Pinpoint the cell where the given text exists, returning its (x, y) midpoint coordinate. 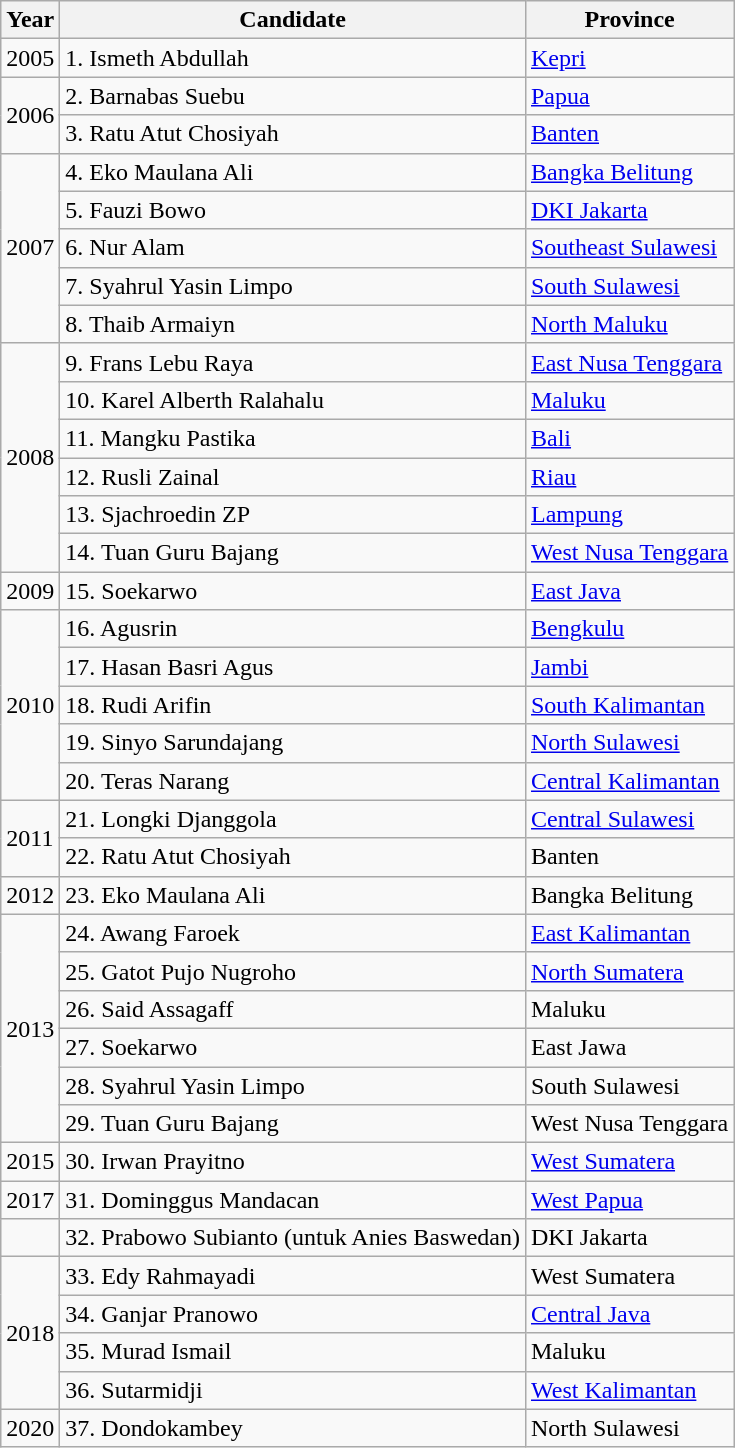
2011 (30, 838)
South Kalimantan (629, 705)
North Sumatera (629, 971)
7. Syahrul Yasin Limpo (293, 286)
27. Soekarwo (293, 1047)
East Kalimantan (629, 933)
34. Ganjar Pranowo (293, 1314)
30. Irwan Prayitno (293, 1162)
22. Ratu Atut Chosiyah (293, 857)
1. Ismeth Abdullah (293, 58)
35. Murad Ismail (293, 1352)
16. Agusrin (293, 629)
23. Eko Maulana Ali (293, 895)
East Nusa Tenggara (629, 362)
2006 (30, 115)
15. Soekarwo (293, 591)
2020 (30, 1428)
9. Frans Lebu Raya (293, 362)
Candidate (293, 20)
Year (30, 20)
24. Awang Faroek (293, 933)
West Kalimantan (629, 1390)
28. Syahrul Yasin Limpo (293, 1085)
Southeast Sulawesi (629, 248)
2007 (30, 248)
6. Nur Alam (293, 248)
East Java (629, 591)
West Papua (629, 1200)
17. Hasan Basri Agus (293, 667)
2. Barnabas Suebu (293, 96)
10. Karel Alberth Ralahalu (293, 400)
Papua (629, 96)
21. Longki Djanggola (293, 819)
36. Sutarmidji (293, 1390)
2009 (30, 591)
20. Teras Narang (293, 781)
Bengkulu (629, 629)
Bali (629, 438)
11. Mangku Pastika (293, 438)
2018 (30, 1333)
3. Ratu Atut Chosiyah (293, 134)
Central Sulawesi (629, 819)
13. Sjachroedin ZP (293, 515)
Kepri (629, 58)
2012 (30, 895)
31. Dominggus Mandacan (293, 1200)
Province (629, 20)
33. Edy Rahmayadi (293, 1276)
2005 (30, 58)
Jambi (629, 667)
25. Gatot Pujo Nugroho (293, 971)
2013 (30, 1028)
19. Sinyo Sarundajang (293, 743)
Central Java (629, 1314)
Lampung (629, 515)
2008 (30, 457)
14. Tuan Guru Bajang (293, 553)
5. Fauzi Bowo (293, 210)
37. Dondokambey (293, 1428)
29. Tuan Guru Bajang (293, 1124)
32. Prabowo Subianto (untuk Anies Baswedan) (293, 1238)
8. Thaib Armaiyn (293, 324)
2017 (30, 1200)
North Maluku (629, 324)
18. Rudi Arifin (293, 705)
Riau (629, 477)
12. Rusli Zainal (293, 477)
4. Eko Maulana Ali (293, 172)
26. Said Assagaff (293, 1009)
Central Kalimantan (629, 781)
East Jawa (629, 1047)
2010 (30, 705)
2015 (30, 1162)
